Determine the [X, Y] coordinate at the center of the cell enclosing the given text.  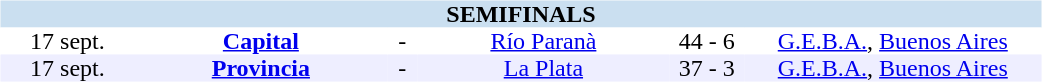
SEMIFINALS [520, 14]
37 - 3 [707, 68]
Río Paranà [544, 42]
44 - 6 [707, 42]
Capital [260, 42]
Provincia [260, 68]
La Plata [544, 68]
